Find where the given text appears and provide that cell's center as [X, Y] coordinate. 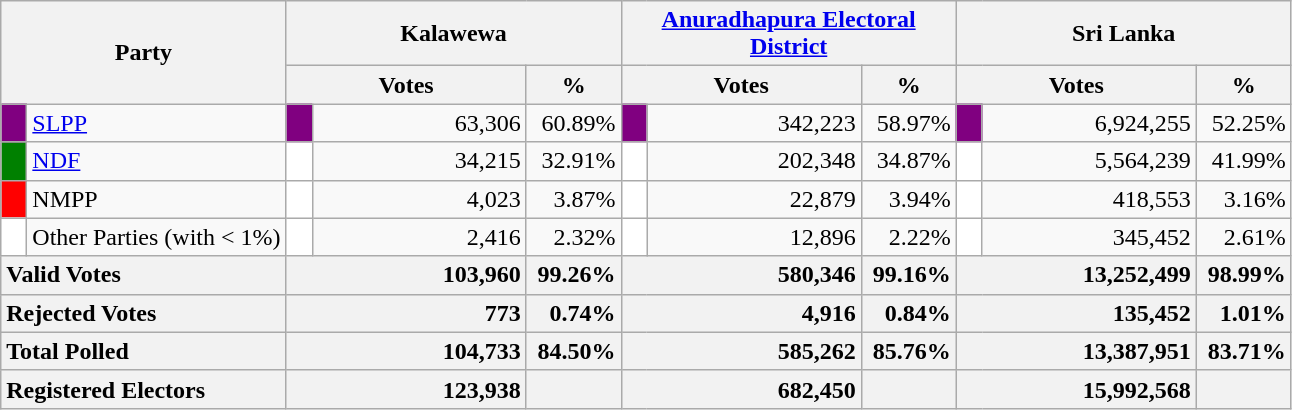
6,924,255 [1089, 123]
99.16% [908, 275]
NDF [156, 161]
NMPP [156, 199]
1.01% [1244, 313]
22,879 [754, 199]
13,252,499 [1076, 275]
342,223 [754, 123]
104,733 [406, 351]
84.50% [574, 351]
2.61% [1244, 237]
13,387,951 [1076, 351]
2,416 [419, 237]
Registered Electors [144, 389]
58.97% [908, 123]
Anuradhapura Electoral District [788, 34]
85.76% [908, 351]
345,452 [1089, 237]
3.16% [1244, 199]
580,346 [741, 275]
5,564,239 [1089, 161]
123,938 [406, 389]
682,450 [741, 389]
2.22% [908, 237]
52.25% [1244, 123]
Party [144, 52]
0.74% [574, 313]
Kalawewa [454, 34]
418,553 [1089, 199]
2.32% [574, 237]
34,215 [419, 161]
0.84% [908, 313]
Valid Votes [144, 275]
41.99% [1244, 161]
34.87% [908, 161]
135,452 [1076, 313]
15,992,568 [1076, 389]
60.89% [574, 123]
SLPP [156, 123]
202,348 [754, 161]
585,262 [741, 351]
Other Parties (with < 1%) [156, 237]
12,896 [754, 237]
32.91% [574, 161]
99.26% [574, 275]
98.99% [1244, 275]
Sri Lanka [1124, 34]
3.94% [908, 199]
103,960 [406, 275]
4,916 [741, 313]
Rejected Votes [144, 313]
773 [406, 313]
3.87% [574, 199]
4,023 [419, 199]
Total Polled [144, 351]
63,306 [419, 123]
83.71% [1244, 351]
